Pinpoint the cell where the given text exists, returning its (X, Y) midpoint coordinate. 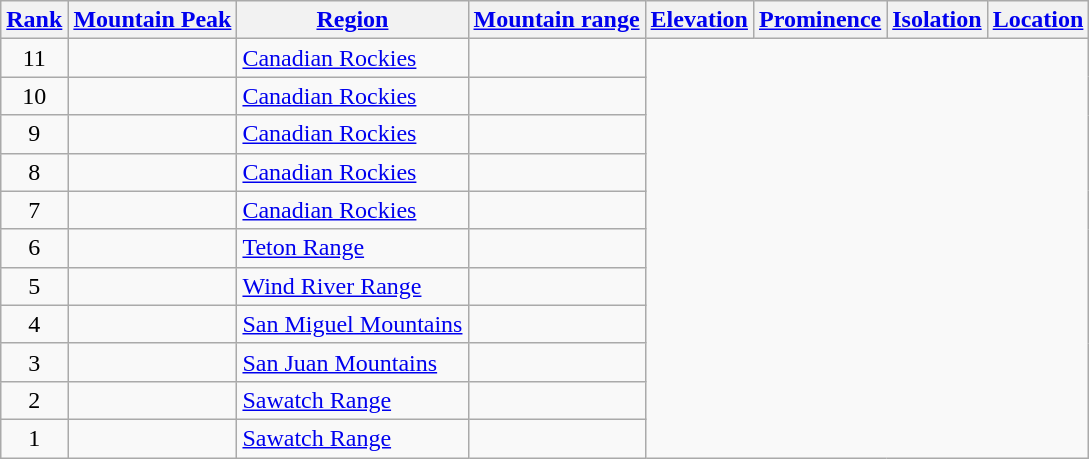
Mountain Peak (152, 20)
5 (34, 286)
Location (1038, 20)
8 (34, 172)
9 (34, 134)
Teton Range (352, 248)
11 (34, 58)
Prominence (820, 20)
1 (34, 438)
7 (34, 210)
Elevation (699, 20)
3 (34, 362)
San Juan Mountains (352, 362)
2 (34, 400)
4 (34, 324)
6 (34, 248)
10 (34, 96)
Isolation (937, 20)
San Miguel Mountains (352, 324)
Wind River Range (352, 286)
Region (352, 20)
Rank (34, 20)
Mountain range (556, 20)
